Search for the cell housing the specified text and yield its [X, Y] center coordinate. 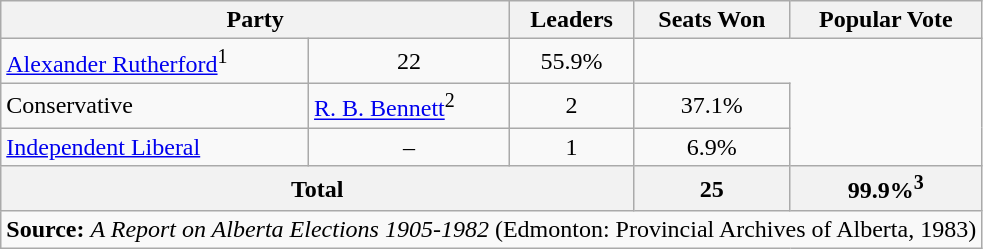
Alexander Rutherford1 [155, 62]
Party [256, 20]
6.9% [712, 147]
Leaders [572, 20]
Conservative [155, 106]
Popular Vote [886, 20]
Seats Won [712, 20]
1 [572, 147]
55.9% [572, 62]
R. B. Bennett2 [410, 106]
37.1% [712, 106]
Independent Liberal [155, 147]
25 [712, 188]
99.9%3 [886, 188]
Total [318, 188]
2 [572, 106]
22 [410, 62]
– [410, 147]
Source: A Report on Alberta Elections 1905-1982 (Edmonton: Provincial Archives of Alberta, 1983) [492, 230]
